Identify which cell holds the provided text, then report its (X, Y) central coordinate. 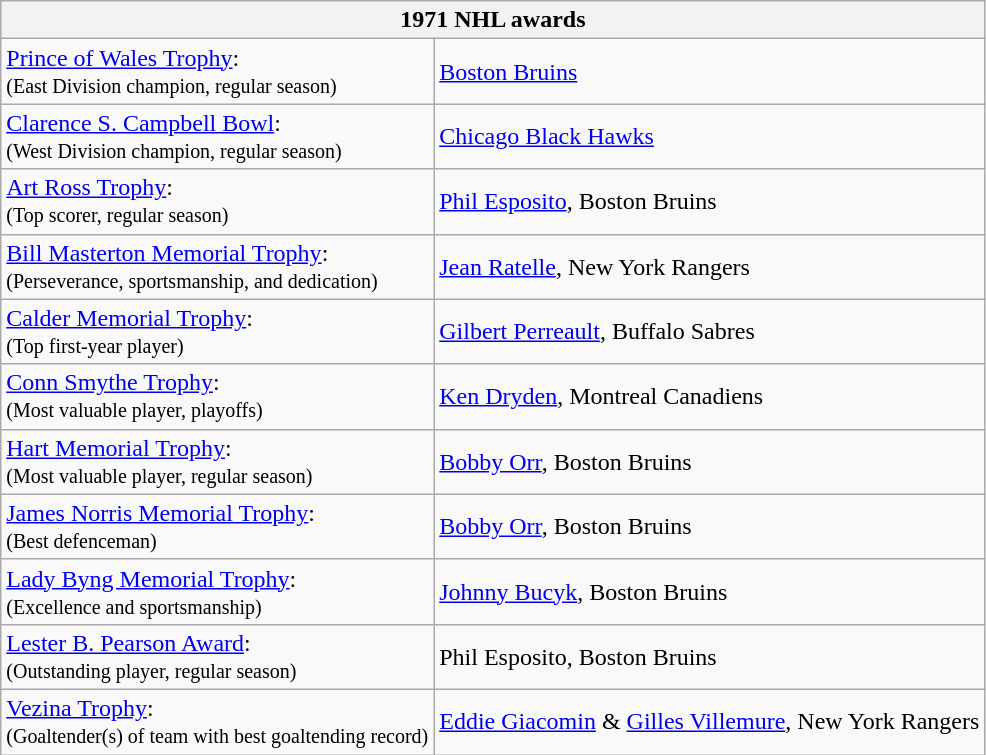
Bill Masterton Memorial Trophy:(Perseverance, sportsmanship, and dedication) (218, 266)
Boston Bruins (710, 72)
Ken Dryden, Montreal Canadiens (710, 396)
Hart Memorial Trophy:(Most valuable player, regular season) (218, 462)
Clarence S. Campbell Bowl:(West Division champion, regular season) (218, 136)
1971 NHL awards (493, 20)
Lester B. Pearson Award:(Outstanding player, regular season) (218, 656)
Gilbert Perreault, Buffalo Sabres (710, 332)
Vezina Trophy:(Goaltender(s) of team with best goaltending record) (218, 722)
Lady Byng Memorial Trophy:(Excellence and sportsmanship) (218, 592)
Art Ross Trophy:(Top scorer, regular season) (218, 202)
James Norris Memorial Trophy:(Best defenceman) (218, 526)
Jean Ratelle, New York Rangers (710, 266)
Conn Smythe Trophy:(Most valuable player, playoffs) (218, 396)
Eddie Giacomin & Gilles Villemure, New York Rangers (710, 722)
Chicago Black Hawks (710, 136)
Prince of Wales Trophy:(East Division champion, regular season) (218, 72)
Johnny Bucyk, Boston Bruins (710, 592)
Calder Memorial Trophy:(Top first-year player) (218, 332)
